Return (x, y) of the center of cell containing provided text 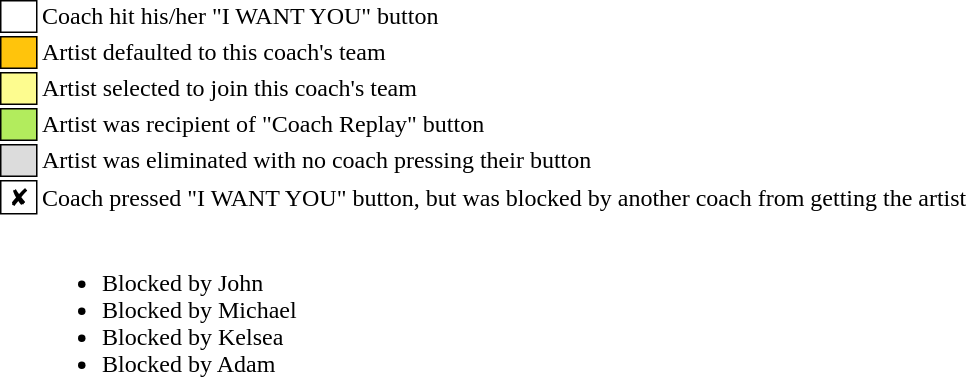
Artist was recipient of "Coach Replay" button (504, 124)
Artist selected to join this coach's team (504, 88)
Coach pressed "I WANT YOU" button, but was blocked by another coach from getting the artist (504, 197)
Artist was eliminated with no coach pressing their button (504, 160)
Coach hit his/her "I WANT YOU" button (504, 16)
✘ (19, 197)
Artist defaulted to this coach's team (504, 52)
